For the text-containing cell, return its midpoint in [X, Y] coordinate format. 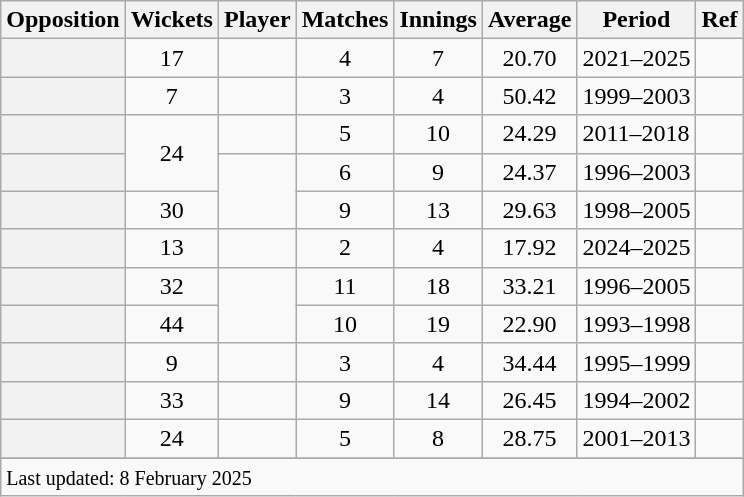
17.92 [530, 248]
Player [257, 20]
44 [172, 324]
33.21 [530, 286]
18 [438, 286]
24.29 [530, 134]
19 [438, 324]
24.37 [530, 172]
50.42 [530, 96]
Last updated: 8 February 2025 [372, 477]
1999–2003 [636, 96]
6 [345, 172]
Average [530, 20]
1995–1999 [636, 362]
11 [345, 286]
1993–1998 [636, 324]
28.75 [530, 438]
29.63 [530, 210]
Wickets [172, 20]
22.90 [530, 324]
Innings [438, 20]
2021–2025 [636, 58]
1994–2002 [636, 400]
2001–2013 [636, 438]
1996–2003 [636, 172]
1998–2005 [636, 210]
8 [438, 438]
2011–2018 [636, 134]
Matches [345, 20]
14 [438, 400]
Ref [720, 20]
30 [172, 210]
32 [172, 286]
20.70 [530, 58]
2 [345, 248]
26.45 [530, 400]
2024–2025 [636, 248]
1996–2005 [636, 286]
Opposition [63, 20]
17 [172, 58]
Period [636, 20]
34.44 [530, 362]
33 [172, 400]
